Capture the cell that displays the provided text and extract its (x, y) central coordinate. 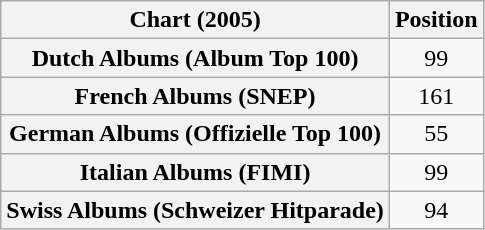
Swiss Albums (Schweizer Hitparade) (196, 210)
Chart (2005) (196, 20)
Position (436, 20)
Dutch Albums (Album Top 100) (196, 58)
German Albums (Offizielle Top 100) (196, 134)
94 (436, 210)
55 (436, 134)
French Albums (SNEP) (196, 96)
Italian Albums (FIMI) (196, 172)
161 (436, 96)
